Search for the cell housing the specified text and yield its [x, y] center coordinate. 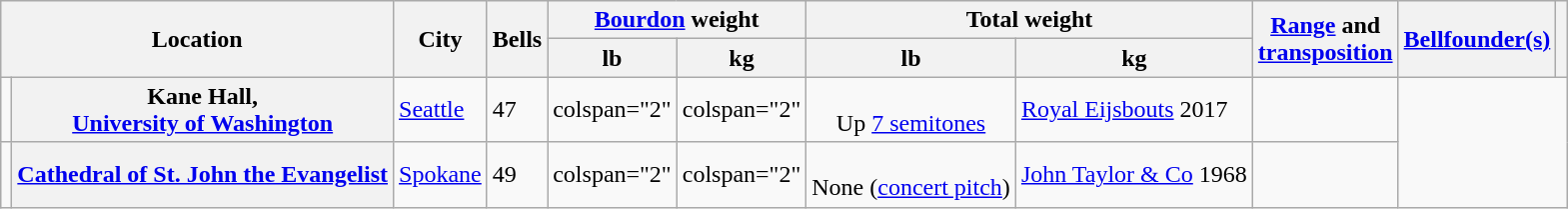
Location [198, 39]
Kane Hall,University of Washington [203, 110]
Bellfounder(s) [1477, 39]
Spokane [441, 174]
None (concert pitch) [911, 174]
Up 7 semitones [911, 110]
Bells [517, 39]
Seattle [441, 110]
John Taylor & Co 1968 [1133, 174]
47 [517, 110]
City [441, 39]
Cathedral of St. John the Evangelist [203, 174]
Royal Eijsbouts 2017 [1133, 110]
49 [517, 174]
Bourdon weight [678, 20]
Range andtransposition [1325, 39]
Total weight [1029, 20]
